Return [X, Y] of the center of cell containing provided text 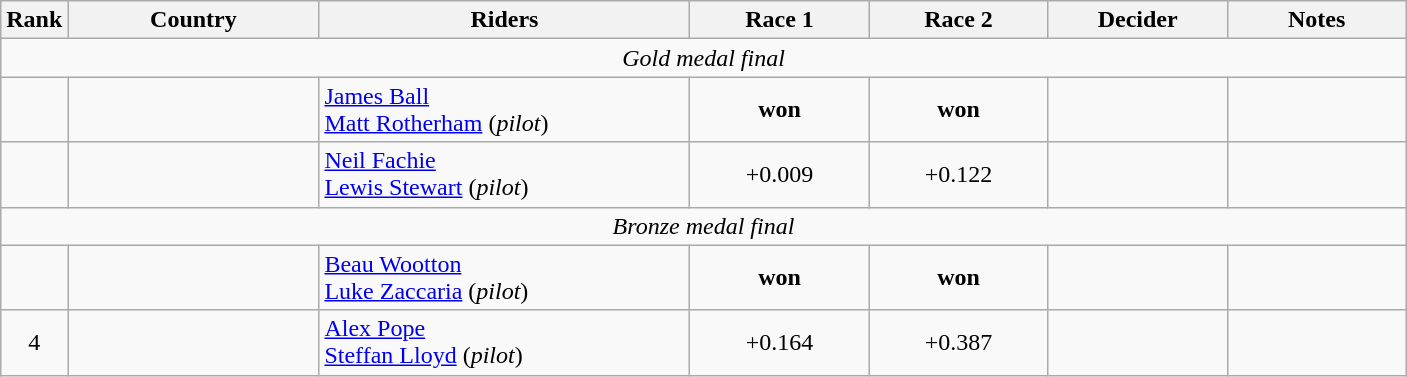
+0.387 [958, 342]
Country [194, 20]
Rank [34, 20]
Alex PopeSteffan Lloyd (pilot) [504, 342]
Notes [1316, 20]
Race 2 [958, 20]
Beau WoottonLuke Zaccaria (pilot) [504, 278]
James BallMatt Rotherham (pilot) [504, 110]
+0.164 [780, 342]
Neil FachieLewis Stewart (pilot) [504, 174]
+0.009 [780, 174]
4 [34, 342]
Gold medal final [704, 58]
+0.122 [958, 174]
Race 1 [780, 20]
Decider [1138, 20]
Bronze medal final [704, 226]
Riders [504, 20]
